For the text-containing cell, return its midpoint in [x, y] coordinate format. 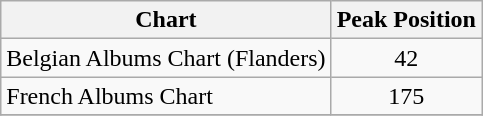
Belgian Albums Chart (Flanders) [166, 58]
Peak Position [406, 20]
Chart [166, 20]
French Albums Chart [166, 96]
42 [406, 58]
175 [406, 96]
